For the text-containing cell, return its midpoint in [X, Y] coordinate format. 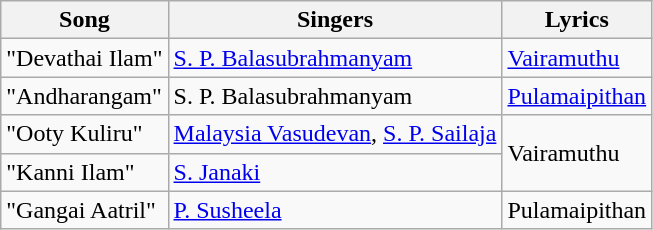
"Gangai Aatril" [84, 210]
P. Susheela [335, 210]
"Devathai Ilam" [84, 58]
S. Janaki [335, 172]
Lyrics [577, 20]
"Ooty Kuliru" [84, 134]
"Kanni Ilam" [84, 172]
"Andharangam" [84, 96]
Singers [335, 20]
Malaysia Vasudevan, S. P. Sailaja [335, 134]
Song [84, 20]
